Detect which cell encompasses the target text, then output its [x, y] center coordinate. 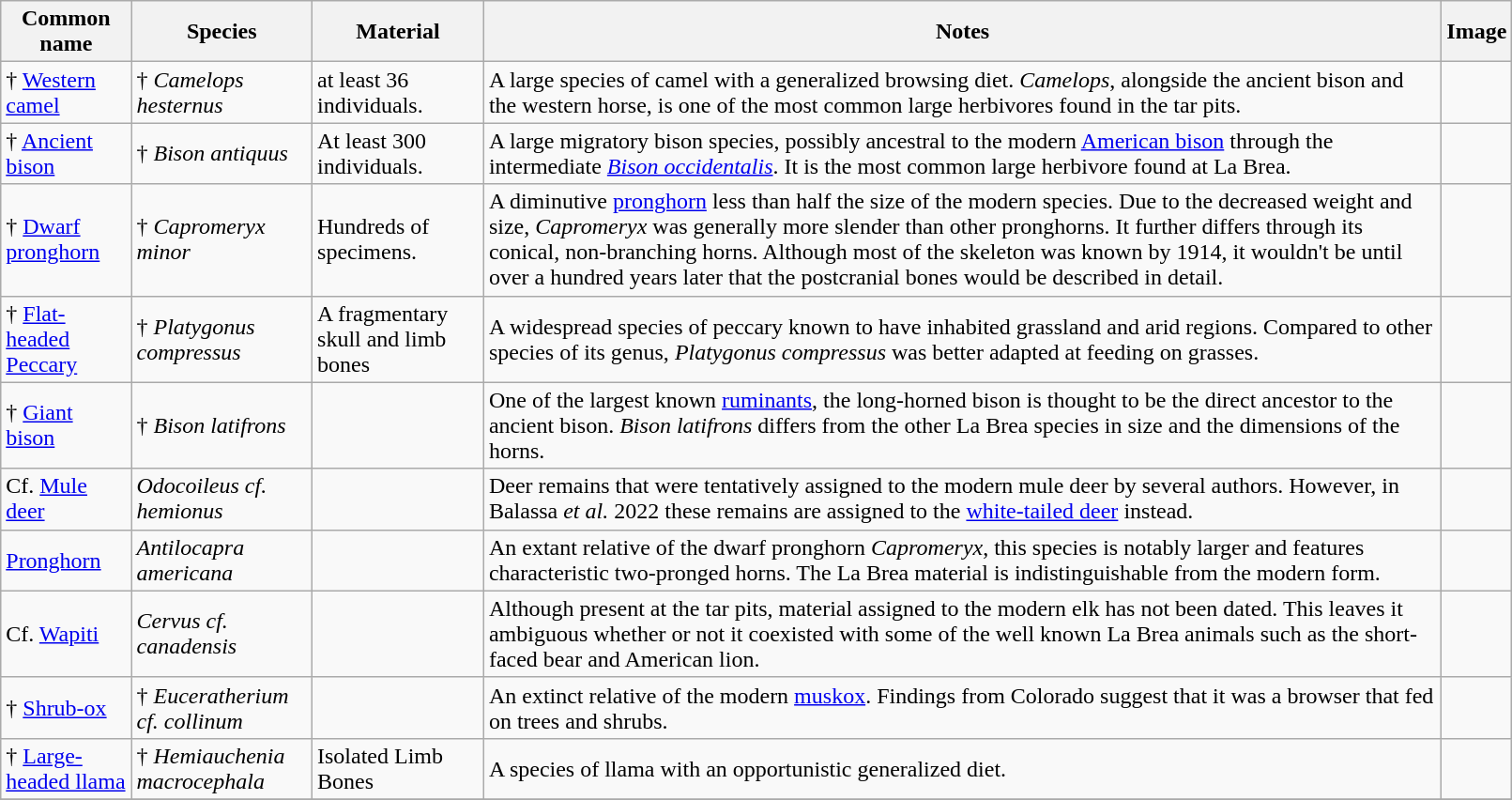
† Platygonus compressus [221, 339]
Odocoileus cf. hemionus [221, 500]
A species of llama with an opportunistic generalized diet. [962, 768]
† Shrub-ox [66, 708]
An extinct relative of the modern muskox. Findings from Colorado suggest that it was a browser that fed on trees and shrubs. [962, 708]
† Bison antiquus [221, 154]
† Camelops hesternus [221, 92]
† Flat-headed Peccary [66, 339]
Isolated Limb Bones [398, 768]
Material [398, 32]
A fragmentary skull and limb bones [398, 339]
† Ancient bison [66, 154]
at least 36 individuals. [398, 92]
At least 300 individuals. [398, 154]
† Giant bison [66, 425]
Hundreds of specimens. [398, 240]
Cf. Mule deer [66, 500]
† Dwarf pronghorn [66, 240]
† Hemiauchenia macrocephala [221, 768]
† Bison latifrons [221, 425]
† Capromeryx minor [221, 240]
Cf. Wapiti [66, 634]
Image [1477, 32]
Antilocapra americana [221, 560]
Cervus cf. canadensis [221, 634]
† Western camel [66, 92]
Notes [962, 32]
Pronghorn [66, 560]
Common name [66, 32]
† Large-headed llama [66, 768]
Species [221, 32]
† Euceratherium cf. collinum [221, 708]
